Scan for the cell matching the given text and deliver its [x, y] coordinate at center. 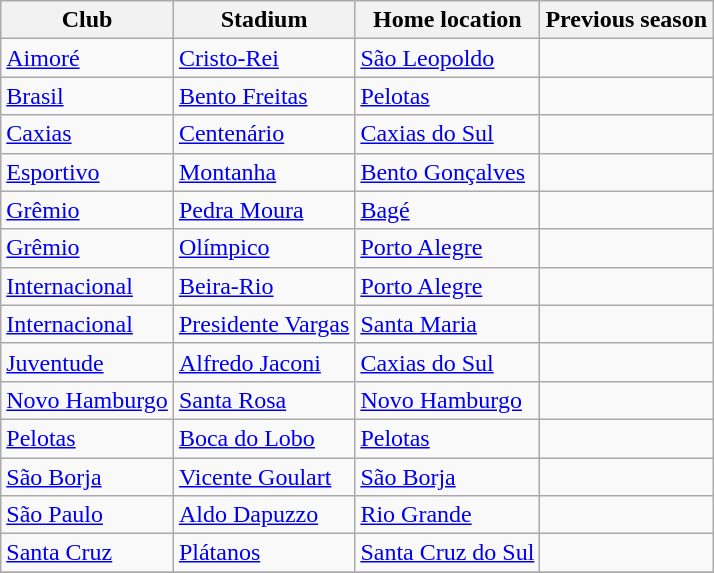
Presidente Vargas [264, 324]
Plátanos [264, 553]
Centenário [264, 134]
Santa Rosa [264, 400]
Caxias [88, 134]
Juventude [88, 362]
Brasil [88, 96]
Montanha [264, 172]
São Paulo [88, 515]
Rio Grande [448, 515]
Santa Maria [448, 324]
Vicente Goulart [264, 477]
Aimoré [88, 58]
Olímpico [264, 248]
Pedra Moura [264, 210]
São Leopoldo [448, 58]
Boca do Lobo [264, 438]
Bento Gonçalves [448, 172]
Bagé [448, 210]
Santa Cruz do Sul [448, 553]
Bento Freitas [264, 96]
Club [88, 20]
Alfredo Jaconi [264, 362]
Cristo-Rei [264, 58]
Home location [448, 20]
Aldo Dapuzzo [264, 515]
Previous season [626, 20]
Santa Cruz [88, 553]
Esportivo [88, 172]
Stadium [264, 20]
Beira-Rio [264, 286]
